Extract the [x, y] coordinate from the center of the cell holding the provided text.  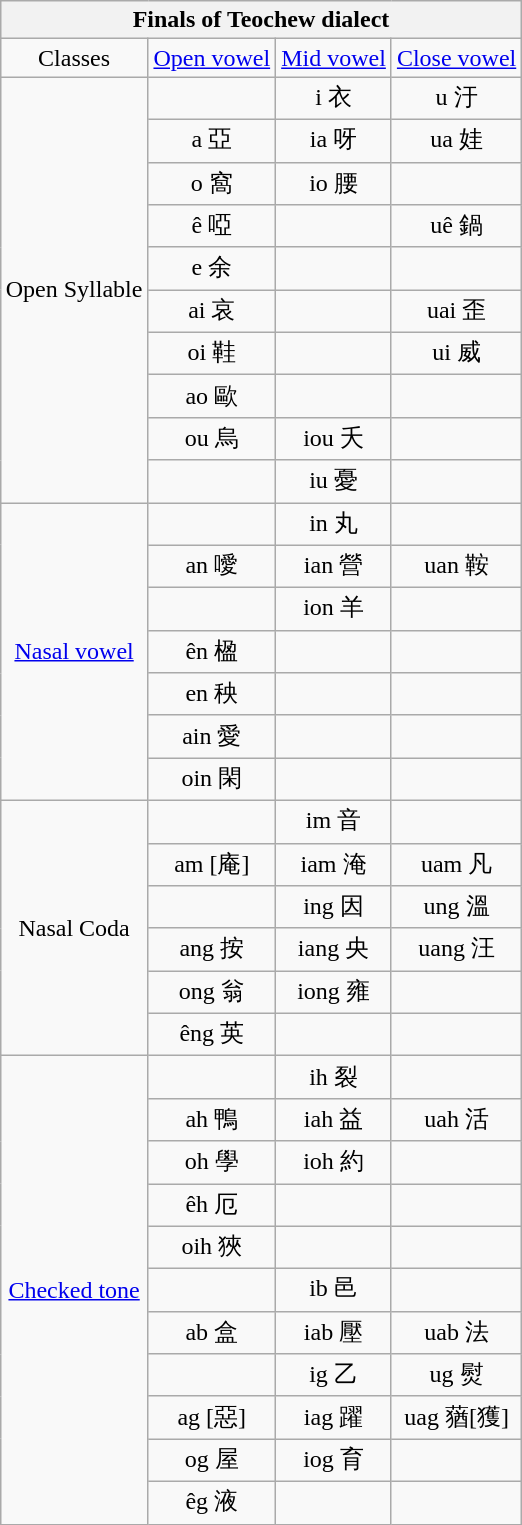
Checked tone [74, 1290]
ua 娃 [456, 140]
oh 學 [212, 1162]
e 余 [212, 268]
iu 憂 [334, 482]
Classes [74, 58]
ug 熨 [456, 1376]
an 噯 [212, 566]
Mid vowel [334, 58]
in 丸 [334, 524]
ui 威 [456, 354]
ah 鴨 [212, 1120]
êh 厄 [212, 1206]
iong 雍 [334, 992]
Close vowel [456, 58]
iah 益 [334, 1120]
ag [惡] [212, 1418]
ong 翁 [212, 992]
iam 淹 [334, 864]
ai 哀 [212, 312]
uab 法 [456, 1332]
ang 按 [212, 950]
oih 狹 [212, 1248]
ig 乙 [334, 1376]
Open Syllable [74, 290]
im 音 [334, 822]
uan 鞍 [456, 566]
Nasal Coda [74, 928]
oin 閑 [212, 780]
Open vowel [212, 58]
uah 活 [456, 1120]
ing 因 [334, 908]
ên 楹 [212, 652]
ia 呀 [334, 140]
uag 蕕[獲] [456, 1418]
u 汙 [456, 98]
Finals of Teochew dialect [261, 20]
iab 壓 [334, 1332]
ou 烏 [212, 438]
am [庵] [212, 864]
ao 歐 [212, 396]
ioh 約 [334, 1162]
a 亞 [212, 140]
ion 羊 [334, 610]
o 窩 [212, 184]
iang 央 [334, 950]
iog 育 [334, 1460]
ib 邑 [334, 1290]
iou 夭 [334, 438]
en 秧 [212, 694]
i 衣 [334, 98]
ung 溫 [456, 908]
uang 汪 [456, 950]
ih 裂 [334, 1078]
oi 鞋 [212, 354]
og 屋 [212, 1460]
iag 躍 [334, 1418]
uê 鍋 [456, 226]
ab 盒 [212, 1332]
êg 液 [212, 1502]
io 腰 [334, 184]
Nasal vowel [74, 651]
êng 英 [212, 1034]
uam 凡 [456, 864]
uai 歪 [456, 312]
ê 啞 [212, 226]
ain 愛 [212, 736]
ian 營 [334, 566]
